Return [x, y] of the center of cell containing provided text 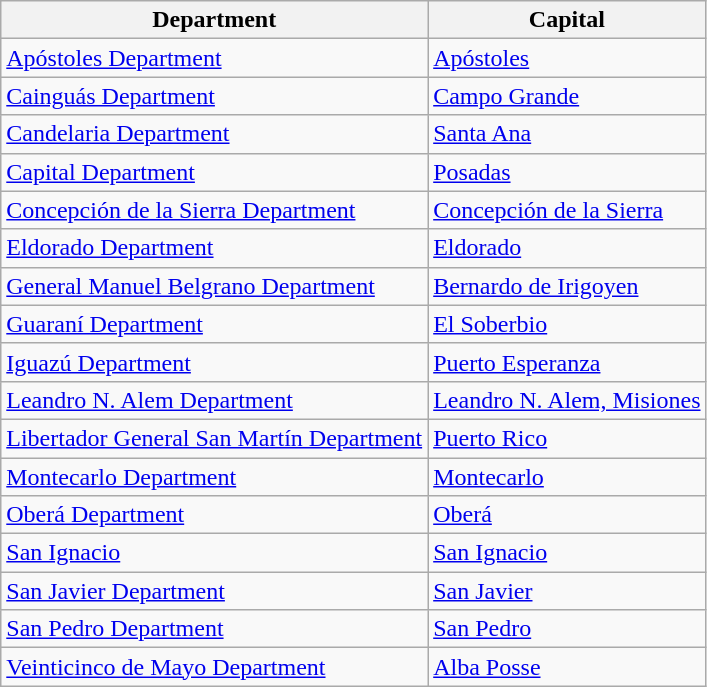
San Javier Department [214, 591]
Oberá Department [214, 515]
Bernardo de Irigoyen [567, 286]
Capital [567, 20]
Santa Ana [567, 134]
Libertador General San Martín Department [214, 438]
Posadas [567, 172]
Montecarlo [567, 477]
Oberá [567, 515]
Apóstoles [567, 58]
Candelaria Department [214, 134]
Leandro N. Alem, Misiones [567, 400]
General Manuel Belgrano Department [214, 286]
Concepción de la Sierra [567, 210]
San Pedro [567, 629]
Iguazú Department [214, 362]
El Soberbio [567, 324]
Eldorado [567, 248]
Eldorado Department [214, 248]
Leandro N. Alem Department [214, 400]
Department [214, 20]
San Javier [567, 591]
Puerto Rico [567, 438]
Puerto Esperanza [567, 362]
Campo Grande [567, 96]
Apóstoles Department [214, 58]
Veinticinco de Mayo Department [214, 667]
Capital Department [214, 172]
Montecarlo Department [214, 477]
Concepción de la Sierra Department [214, 210]
Alba Posse [567, 667]
San Pedro Department [214, 629]
Guaraní Department [214, 324]
Cainguás Department [214, 96]
